Determine the [x, y] coordinate at the center of the cell enclosing the given text.  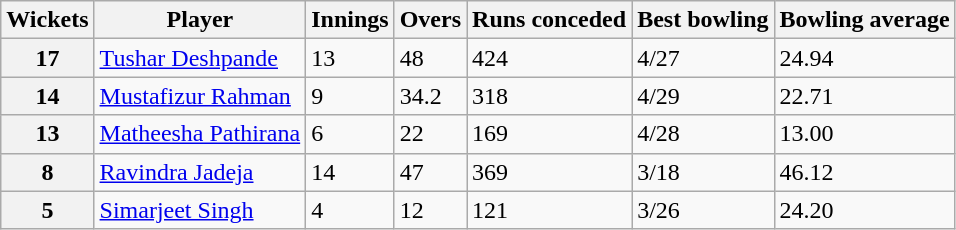
47 [430, 172]
Matheesha Pathirana [200, 134]
Innings [350, 20]
34.2 [430, 96]
Simarjeet Singh [200, 210]
3/18 [703, 172]
22 [430, 134]
Best bowling [703, 20]
8 [48, 172]
9 [350, 96]
Wickets [48, 20]
6 [350, 134]
3/26 [703, 210]
Ravindra Jadeja [200, 172]
Runs conceded [550, 20]
5 [48, 210]
318 [550, 96]
24.20 [864, 210]
4 [350, 210]
12 [430, 210]
Bowling average [864, 20]
Tushar Deshpande [200, 58]
46.12 [864, 172]
17 [48, 58]
Overs [430, 20]
48 [430, 58]
Mustafizur Rahman [200, 96]
4/27 [703, 58]
4/28 [703, 134]
121 [550, 210]
22.71 [864, 96]
13.00 [864, 134]
369 [550, 172]
169 [550, 134]
4/29 [703, 96]
24.94 [864, 58]
424 [550, 58]
Player [200, 20]
